Output the [x, y] coordinate of the center of the cell containing the given text.  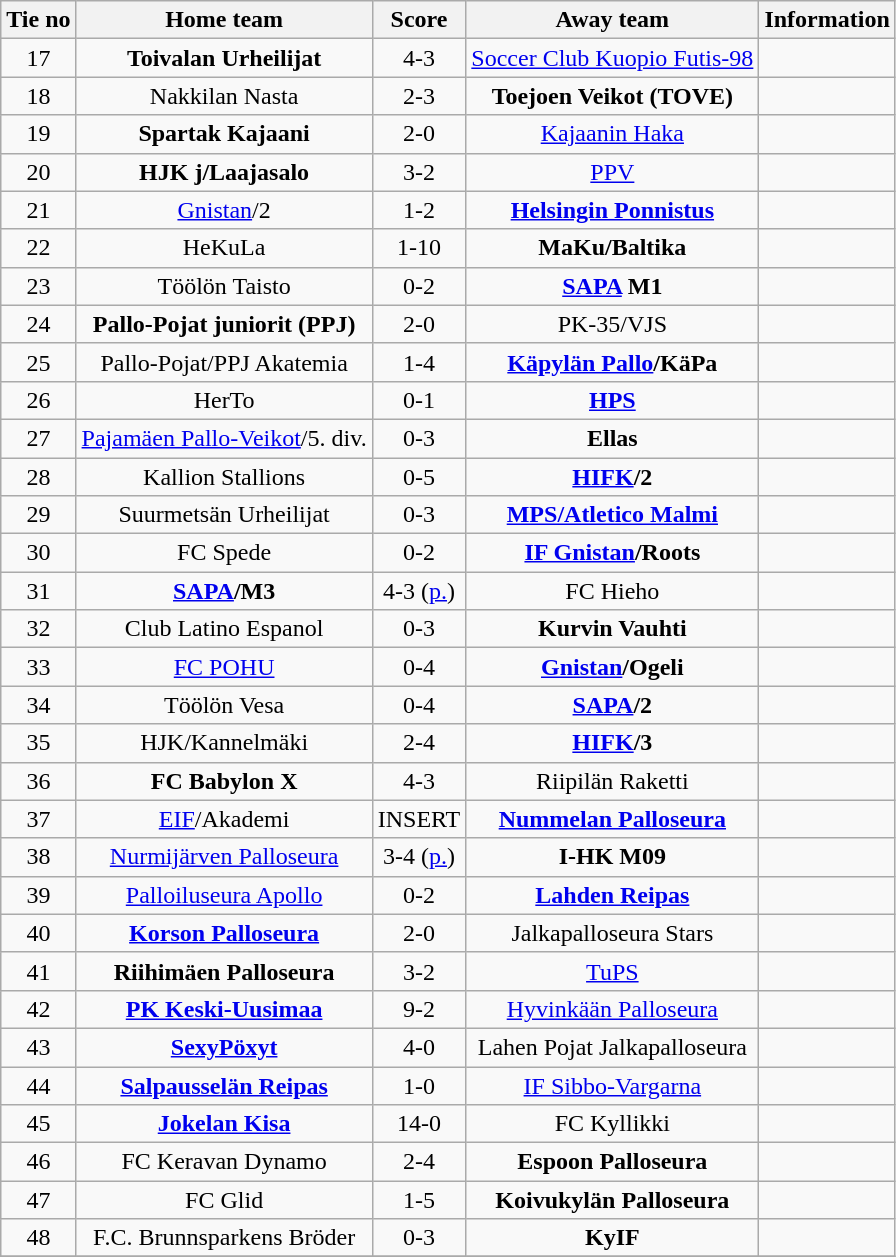
FC POHU [224, 667]
1-0 [419, 1085]
29 [38, 515]
Pallo-Pojat juniorit (PPJ) [224, 324]
PK Keski-Uusimaa [224, 1009]
Helsingin Ponnistus [612, 210]
28 [38, 477]
PPV [612, 172]
25 [38, 362]
Koivukylän Palloseura [612, 1200]
Spartak Kajaani [224, 134]
1-5 [419, 1200]
Kajaanin Haka [612, 134]
Toivalan Urheilijat [224, 58]
HJK/Kannelmäki [224, 743]
1-10 [419, 248]
Gnistan/Ogeli [612, 667]
Nummelan Palloseura [612, 819]
Töölön Taisto [224, 286]
HIFK/3 [612, 743]
Kurvin Vauhti [612, 629]
Käpylän Pallo/KäPa [612, 362]
Palloiluseura Apollo [224, 895]
22 [38, 248]
FC Kyllikki [612, 1124]
2-3 [419, 96]
Nurmijärven Palloseura [224, 857]
41 [38, 971]
EIF/Akademi [224, 819]
37 [38, 819]
48 [38, 1238]
38 [38, 857]
27 [38, 438]
Lahden Reipas [612, 895]
0-5 [419, 477]
Away team [612, 20]
18 [38, 96]
32 [38, 629]
HPS [612, 400]
45 [38, 1124]
40 [38, 933]
Pajamäen Pallo-Veikot/5. div. [224, 438]
PK-35/VJS [612, 324]
FC Hieho [612, 591]
Korson Palloseura [224, 933]
20 [38, 172]
42 [38, 1009]
47 [38, 1200]
17 [38, 58]
INSERT [419, 819]
Espoon Palloseura [612, 1162]
Lahen Pojat Jalkapalloseura [612, 1047]
HIFK/2 [612, 477]
31 [38, 591]
46 [38, 1162]
23 [38, 286]
SAPA/M3 [224, 591]
Information [827, 20]
FC Babylon X [224, 781]
Salpausselän Reipas [224, 1085]
MPS/Atletico Malmi [612, 515]
SAPA/2 [612, 705]
KyIF [612, 1238]
Riihimäen Palloseura [224, 971]
1-2 [419, 210]
3-4 (p.) [419, 857]
14-0 [419, 1124]
IF Sibbo-Vargarna [612, 1085]
1-4 [419, 362]
IF Gnistan/Roots [612, 553]
21 [38, 210]
FC Glid [224, 1200]
Tie no [38, 20]
Töölön Vesa [224, 705]
0-1 [419, 400]
35 [38, 743]
FC Keravan Dynamo [224, 1162]
4-0 [419, 1047]
Riipilän Raketti [612, 781]
36 [38, 781]
SexyPöxyt [224, 1047]
HeKuLa [224, 248]
Nakkilan Nasta [224, 96]
Home team [224, 20]
HJK j/Laajasalo [224, 172]
MaKu/Baltika [612, 248]
43 [38, 1047]
24 [38, 324]
Jalkapalloseura Stars [612, 933]
34 [38, 705]
F.C. Brunnsparkens Bröder [224, 1238]
4-3 (p.) [419, 591]
26 [38, 400]
Gnistan/2 [224, 210]
Score [419, 20]
9-2 [419, 1009]
44 [38, 1085]
39 [38, 895]
Soccer Club Kuopio Futis-98 [612, 58]
Kallion Stallions [224, 477]
30 [38, 553]
Jokelan Kisa [224, 1124]
HerTo [224, 400]
Toejoen Veikot (TOVE) [612, 96]
33 [38, 667]
Club Latino Espanol [224, 629]
19 [38, 134]
Hyvinkään Palloseura [612, 1009]
TuPS [612, 971]
Suurmetsän Urheilijat [224, 515]
Ellas [612, 438]
Pallo-Pojat/PPJ Akatemia [224, 362]
I-HK M09 [612, 857]
SAPA M1 [612, 286]
FC Spede [224, 553]
